Extract the [X, Y] coordinate from the center of the cell holding the provided text.  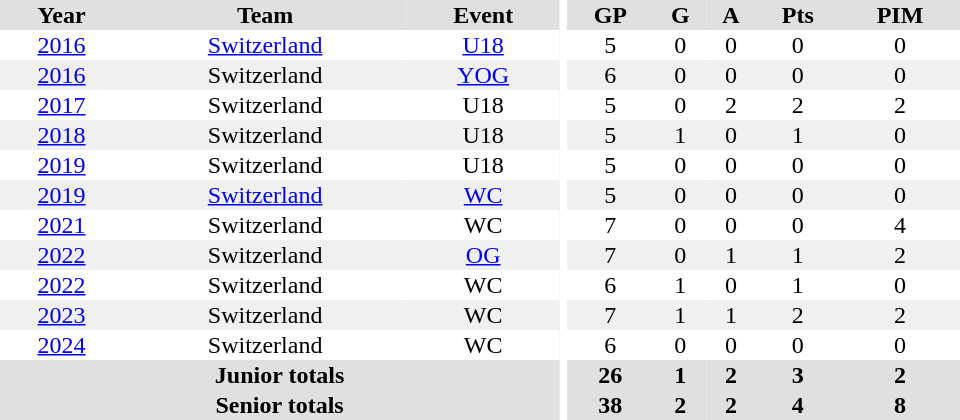
26 [610, 375]
Team [265, 15]
2023 [62, 315]
8 [900, 405]
2024 [62, 345]
Junior totals [280, 375]
PIM [900, 15]
YOG [483, 75]
2018 [62, 135]
Senior totals [280, 405]
2021 [62, 225]
38 [610, 405]
Pts [798, 15]
GP [610, 15]
G [680, 15]
2017 [62, 105]
Event [483, 15]
OG [483, 255]
3 [798, 375]
Year [62, 15]
A [730, 15]
